Detect which cell encompasses the target text, then output its [X, Y] center coordinate. 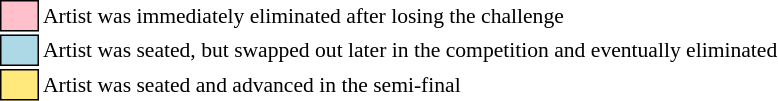
Artist was seated and advanced in the semi-final [410, 85]
Artist was immediately eliminated after losing the challenge [410, 16]
Artist was seated, but swapped out later in the competition and eventually eliminated [410, 50]
